Search for the cell housing the specified text and yield its (x, y) center coordinate. 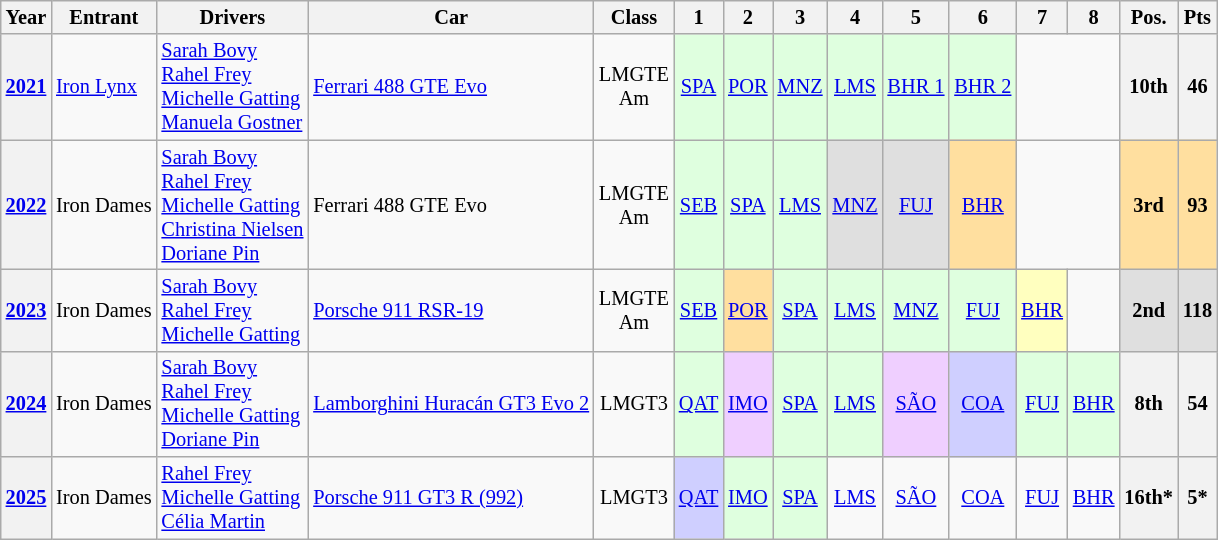
46 (1198, 87)
54 (1198, 404)
Pos. (1148, 17)
2nd (1148, 310)
Sarah Bovy Rahel Frey Michelle Gatting (233, 310)
7 (1042, 17)
Iron Lynx (104, 87)
16th* (1148, 498)
Rahel Frey Michelle Gatting Célia Martin (233, 498)
Car (451, 17)
2025 (26, 498)
2 (748, 17)
Lamborghini Huracán GT3 Evo 2 (451, 404)
BHR 2 (982, 87)
8th (1148, 404)
2022 (26, 205)
10th (1148, 87)
8 (1094, 17)
5 (916, 17)
118 (1198, 310)
Sarah Bovy Rahel Frey Michelle Gatting Christina Nielsen Doriane Pin (233, 205)
6 (982, 17)
Sarah Bovy Rahel Frey Michelle Gatting Doriane Pin (233, 404)
93 (1198, 205)
2024 (26, 404)
Porsche 911 GT3 R (992) (451, 498)
Drivers (233, 17)
Year (26, 17)
3 (800, 17)
Porsche 911 RSR-19 (451, 310)
Sarah Bovy Rahel Frey Michelle Gatting Manuela Gostner (233, 87)
3rd (1148, 205)
2021 (26, 87)
Class (634, 17)
2023 (26, 310)
4 (856, 17)
Entrant (104, 17)
Pts (1198, 17)
1 (698, 17)
5* (1198, 498)
BHR 1 (916, 87)
